From the cell containing the given text, extract its center point as (X, Y) coordinate. 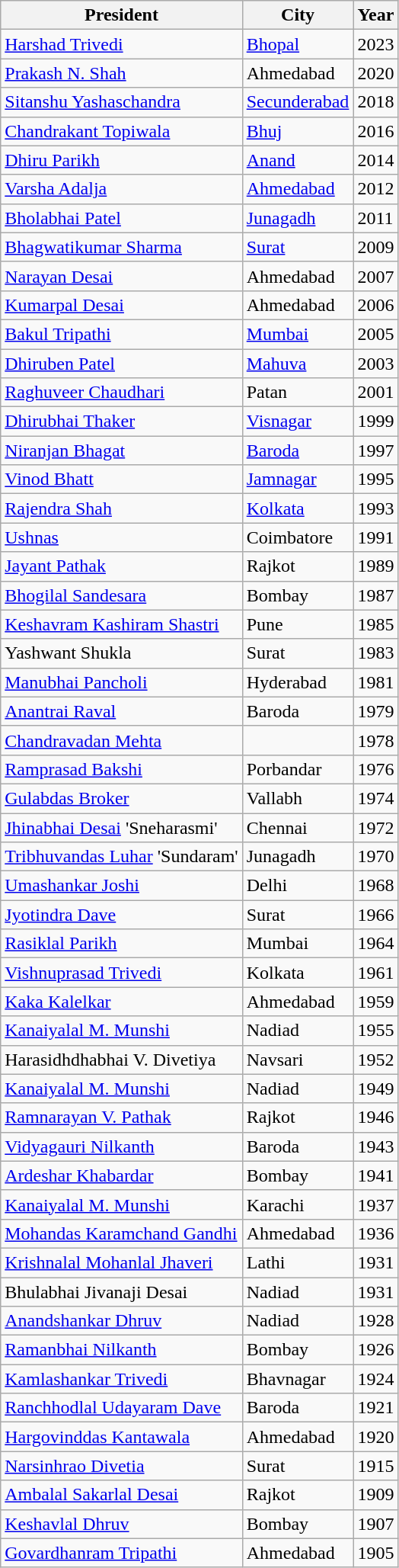
2009 (376, 247)
Bholabhai Patel (122, 218)
Mahuva (298, 364)
Bhulabhai Jivanaji Desai (122, 1292)
Ambalal Sakarlal Desai (122, 1495)
Narsinhrao Divetia (122, 1466)
President (122, 15)
Patan (298, 393)
Kaka Kalelkar (122, 1002)
2011 (376, 218)
Bhuj (298, 131)
2006 (376, 305)
Ramnarayan V. Pathak (122, 1117)
1987 (376, 595)
1926 (376, 1350)
1983 (376, 653)
Prakash N. Shah (122, 73)
1995 (376, 479)
1952 (376, 1060)
Secunderabad (298, 102)
1981 (376, 682)
Manubhai Pancholi (122, 682)
1924 (376, 1379)
1907 (376, 1524)
1936 (376, 1233)
Hyderabad (298, 682)
Anandshankar Dhruv (122, 1321)
Hargovinddas Kantawala (122, 1437)
Narayan Desai (122, 276)
Anantrai Raval (122, 711)
1985 (376, 624)
Bhopal (298, 44)
1964 (376, 944)
1955 (376, 1031)
1915 (376, 1466)
1909 (376, 1495)
Kumarpal Desai (122, 305)
2001 (376, 393)
Karachi (298, 1204)
Umashankar Joshi (122, 886)
1959 (376, 1002)
1970 (376, 857)
City (298, 15)
Mohandas Karamchand Gandhi (122, 1233)
1905 (376, 1553)
1966 (376, 915)
Bhogilal Sandesara (122, 595)
Gulabdas Broker (122, 798)
Harshad Trivedi (122, 44)
Dhiruben Patel (122, 364)
Vishnuprasad Trivedi (122, 973)
Rasiklal Parikh (122, 944)
1949 (376, 1089)
Jyotindra Dave (122, 915)
2014 (376, 160)
Lathi (298, 1262)
1976 (376, 769)
Niranjan Bhagat (122, 451)
Ushnas (122, 537)
Keshavram Kashiram Shastri (122, 624)
Year (376, 15)
1993 (376, 508)
Chandrakant Topiwala (122, 131)
Dhiru Parikh (122, 160)
Porbandar (298, 769)
Dhirubhai Thaker (122, 422)
Vallabh (298, 798)
1978 (376, 740)
2020 (376, 73)
1937 (376, 1204)
Jayant Pathak (122, 566)
Sitanshu Yashaschandra (122, 102)
Ranchhodlal Udayaram Dave (122, 1408)
1979 (376, 711)
Navsari (298, 1060)
Chennai (298, 827)
Pune (298, 624)
1997 (376, 451)
Tribhuvandas Luhar 'Sundaram' (122, 857)
Govardhanram Tripathi (122, 1553)
2003 (376, 364)
1928 (376, 1321)
Yashwant Shukla (122, 653)
1968 (376, 886)
Harasidhdhabhai V. Divetiya (122, 1060)
Ardeshar Khabardar (122, 1175)
2023 (376, 44)
2007 (376, 276)
1989 (376, 566)
1941 (376, 1175)
1943 (376, 1146)
Bhagwatikumar Sharma (122, 247)
Krishnalal Mohanlal Jhaveri (122, 1262)
1999 (376, 422)
Raghuveer Chaudhari (122, 393)
Anand (298, 160)
1974 (376, 798)
Bakul Tripathi (122, 334)
Visnagar (298, 422)
Jamnagar (298, 479)
Kamlashankar Trivedi (122, 1379)
Ramprasad Bakshi (122, 769)
Vinod Bhatt (122, 479)
Coimbatore (298, 537)
Chandravadan Mehta (122, 740)
2012 (376, 189)
Jhinabhai Desai 'Sneharasmi' (122, 827)
Ramanbhai Nilkanth (122, 1350)
1921 (376, 1408)
1946 (376, 1117)
Bhavnagar (298, 1379)
2016 (376, 131)
Rajendra Shah (122, 508)
2005 (376, 334)
1961 (376, 973)
Varsha Adalja (122, 189)
1920 (376, 1437)
1991 (376, 537)
Keshavlal Dhruv (122, 1524)
2018 (376, 102)
Delhi (298, 886)
1972 (376, 827)
Vidyagauri Nilkanth (122, 1146)
